Determine the [x, y] coordinate at the center of the cell enclosing the given text.  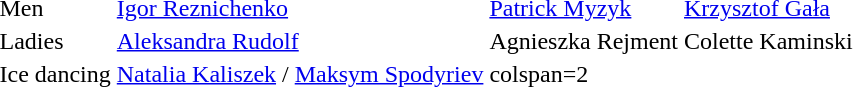
Agnieszka Rejment [584, 41]
Aleksandra Rudolf [300, 41]
